Identify which cell holds the provided text, then report its (x, y) central coordinate. 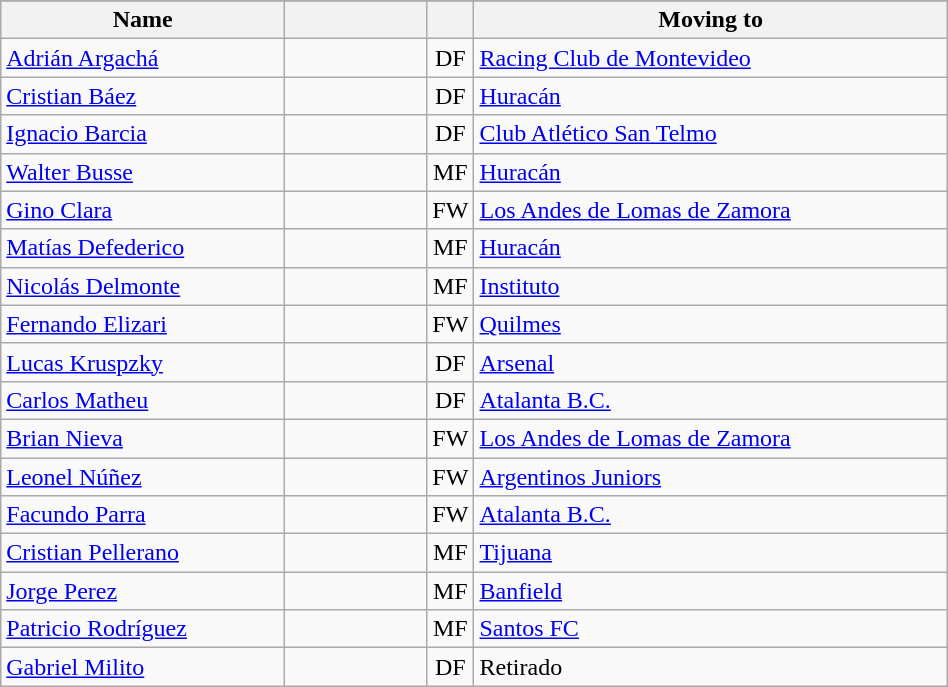
Banfield (710, 591)
Fernando Elizari (143, 324)
Quilmes (710, 324)
Matías Defederico (143, 248)
Cristian Báez (143, 96)
Lucas Kruspzky (143, 362)
Racing Club de Montevideo (710, 58)
Name (143, 20)
Instituto (710, 286)
Tijuana (710, 553)
Nicolás Delmonte (143, 286)
Moving to (710, 20)
Gino Clara (143, 210)
Argentinos Juniors (710, 477)
Club Atlético San Telmo (710, 134)
Cristian Pellerano (143, 553)
Ignacio Barcia (143, 134)
Patricio Rodríguez (143, 629)
Brian Nieva (143, 438)
Leonel Núñez (143, 477)
Retirado (710, 667)
Gabriel Milito (143, 667)
Facundo Parra (143, 515)
Walter Busse (143, 172)
Santos FC (710, 629)
Adrián Argachá (143, 58)
Arsenal (710, 362)
Jorge Perez (143, 591)
Carlos Matheu (143, 400)
